Extract the [X, Y] coordinate from the center of the cell holding the provided text.  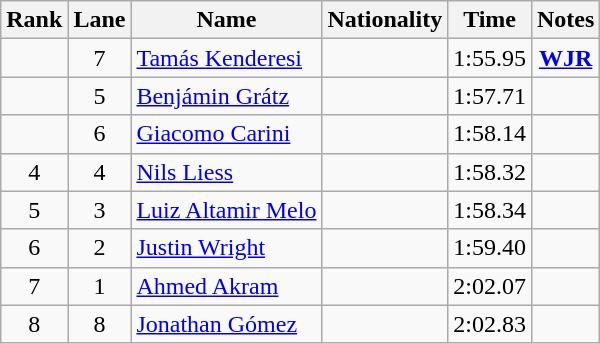
Name [226, 20]
1:58.34 [490, 210]
Nils Liess [226, 172]
Time [490, 20]
Tamás Kenderesi [226, 58]
1 [100, 286]
Notes [565, 20]
1:55.95 [490, 58]
1:58.32 [490, 172]
1:58.14 [490, 134]
Nationality [385, 20]
2:02.07 [490, 286]
Jonathan Gómez [226, 324]
Justin Wright [226, 248]
Lane [100, 20]
Rank [34, 20]
Luiz Altamir Melo [226, 210]
2:02.83 [490, 324]
1:59.40 [490, 248]
3 [100, 210]
Giacomo Carini [226, 134]
Ahmed Akram [226, 286]
WJR [565, 58]
2 [100, 248]
1:57.71 [490, 96]
Benjámin Grátz [226, 96]
